Determine the [x, y] coordinate at the center of the cell enclosing the given text.  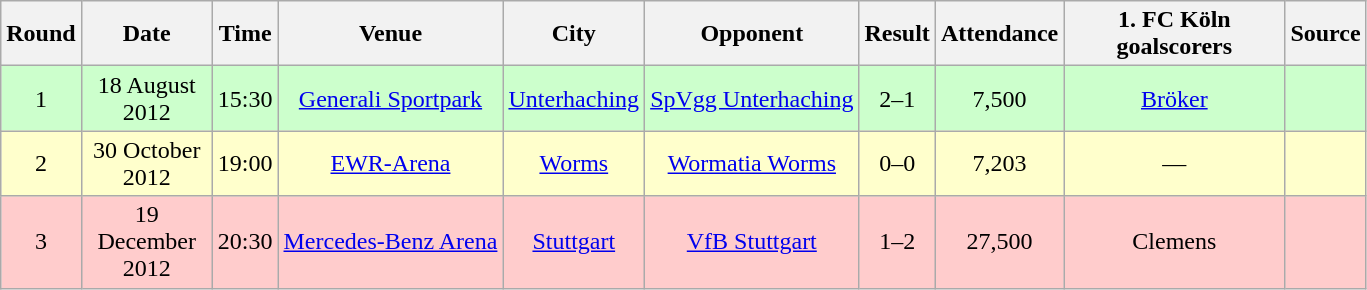
Worms [574, 164]
SpVgg Unterhaching [752, 98]
Generali Sportpark [390, 98]
Stuttgart [574, 242]
Opponent [752, 34]
Mercedes-Benz Arena [390, 242]
1 [41, 98]
2 [41, 164]
City [574, 34]
20:30 [245, 242]
1–2 [897, 242]
Bröker [1174, 98]
Round [41, 34]
7,203 [999, 164]
Attendance [999, 34]
— [1174, 164]
30 October 2012 [146, 164]
Clemens [1174, 242]
27,500 [999, 242]
Date [146, 34]
VfB Stuttgart [752, 242]
Unterhaching [574, 98]
18 August 2012 [146, 98]
1. FC Köln goalscorers [1174, 34]
3 [41, 242]
19 December 2012 [146, 242]
7,500 [999, 98]
EWR-Arena [390, 164]
Venue [390, 34]
Result [897, 34]
Time [245, 34]
19:00 [245, 164]
2–1 [897, 98]
0–0 [897, 164]
Wormatia Worms [752, 164]
15:30 [245, 98]
Source [1326, 34]
